Extract the [x, y] coordinate from the center of the cell holding the provided text.  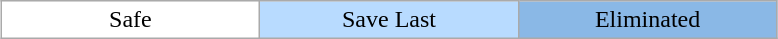
Eliminated [648, 20]
Save Last [390, 20]
Safe [130, 20]
